Identify which cell holds the provided text, then report its [X, Y] central coordinate. 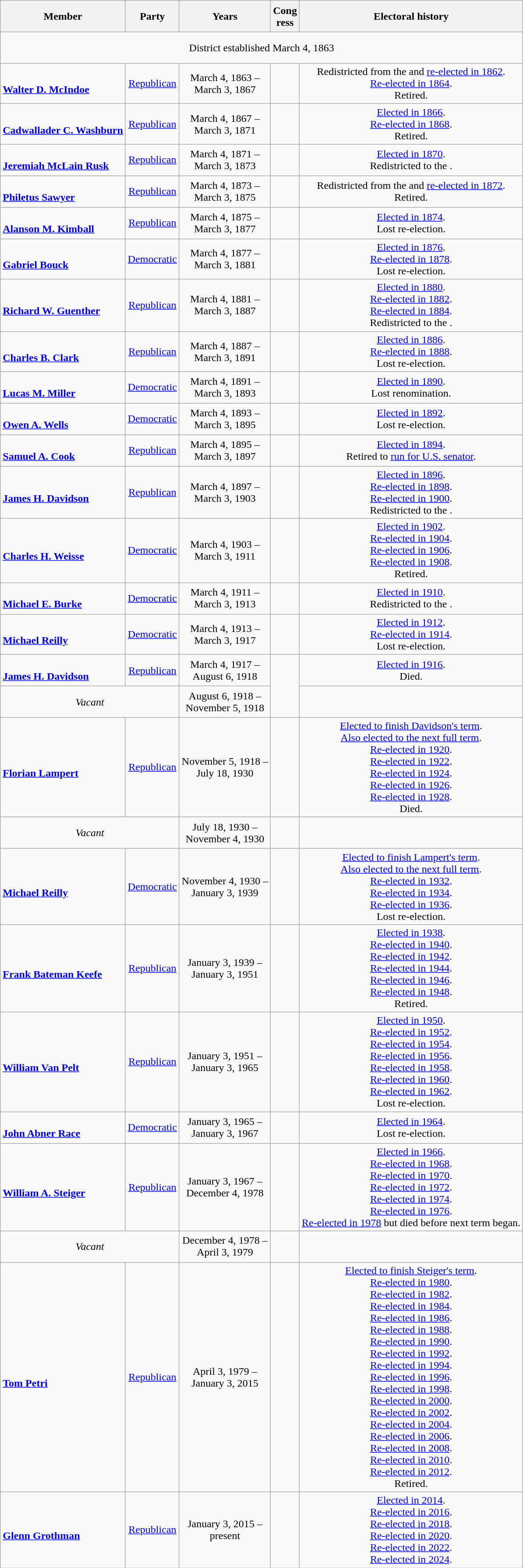
March 4, 1891 –March 3, 1893 [225, 387]
January 3, 2015 –present [225, 1530]
Charles H. Weisse [63, 550]
William A. Steiger [63, 1187]
March 4, 1895 –March 3, 1897 [225, 451]
March 4, 1913 –March 3, 1917 [225, 634]
District established March 4, 1863 [262, 48]
Years [225, 16]
January 3, 1965 –January 3, 1967 [225, 1127]
Elected in 1886.Re-elected in 1888.Lost re-election. [411, 351]
Redistricted from the and re-elected in 1872.Retired. [411, 192]
March 4, 1917 –August 6, 1918 [225, 670]
Florian Lampert [63, 767]
Elected in 1902.Re-elected in 1904.Re-elected in 1906.Re-elected in 1908.Retired. [411, 550]
Elected in 1912.Re-elected in 1914.Lost re-election. [411, 634]
March 4, 1887 –March 3, 1891 [225, 351]
Electoral history [411, 16]
March 4, 1877 –March 3, 1881 [225, 259]
January 3, 1967 –December 4, 1978 [225, 1187]
November 4, 1930 –January 3, 1939 [225, 886]
Alanson M. Kimball [63, 223]
March 4, 1875 –March 3, 1877 [225, 223]
Jeremiah McLain Rusk [63, 160]
Elected in 1938.Re-elected in 1940.Re-elected in 1942.Re-elected in 1944.Re-elected in 1946.Re-elected in 1948.Retired. [411, 968]
William Van Pelt [63, 1061]
Elected in 1894.Retired to run for U.S. senator. [411, 451]
Congress [285, 16]
Elected in 1916.Died. [411, 670]
March 4, 1903 –March 3, 1911 [225, 550]
April 3, 1979 –January 3, 2015 [225, 1377]
Elected in 1870.Redistricted to the . [411, 160]
Elected to finish Lampert's term.Also elected to the next full term.Re-elected in 1932.Re-elected in 1934.Re-elected in 1936.Lost re-election. [411, 886]
July 18, 1930 –November 4, 1930 [225, 833]
March 4, 1897 –March 3, 1903 [225, 493]
Member [63, 16]
Glenn Grothman [63, 1530]
January 3, 1939 –January 3, 1951 [225, 968]
Elected in 1874.Lost re-election. [411, 223]
Gabriel Bouck [63, 259]
Philetus Sawyer [63, 192]
December 4, 1978 –April 3, 1979 [225, 1247]
Cadwallader C. Washburn [63, 124]
March 4, 1873 –March 3, 1875 [225, 192]
Frank Bateman Keefe [63, 968]
November 5, 1918 –July 18, 1930 [225, 767]
Elected in 1896.Re-elected in 1898.Re-elected in 1900.Redistricted to the . [411, 493]
March 4, 1881 –March 3, 1887 [225, 305]
Walter D. McIndoe [63, 84]
Elected in 1950.Re-elected in 1952.Re-elected in 1954.Re-elected in 1956.Re-elected in 1958.Re-elected in 1960.Re-elected in 1962.Lost re-election. [411, 1061]
March 4, 1863 –March 3, 1867 [225, 84]
Redistricted from the and re-elected in 1862.Re-elected in 1864.Retired. [411, 84]
Richard W. Guenther [63, 305]
Elected in 2014.Re-elected in 2016.Re-elected in 2018.Re-elected in 2020.Re-elected in 2022.Re-elected in 2024. [411, 1530]
Michael E. Burke [63, 598]
Party [152, 16]
August 6, 1918 –November 5, 1918 [225, 702]
Tom Petri [63, 1377]
March 4, 1911 –March 3, 1913 [225, 598]
Elected in 1866.Re-elected in 1868.Retired. [411, 124]
March 4, 1871 –March 3, 1873 [225, 160]
March 4, 1867 –March 3, 1871 [225, 124]
Elected in 1892.Lost re-election. [411, 419]
March 4, 1893 –March 3, 1895 [225, 419]
Charles B. Clark [63, 351]
John Abner Race [63, 1127]
Lucas M. Miller [63, 387]
Elected in 1964.Lost re-election. [411, 1127]
Samuel A. Cook [63, 451]
January 3, 1951 –January 3, 1965 [225, 1061]
Elected in 1910.Redistricted to the . [411, 598]
Elected in 1880.Re-elected in 1882.Re-elected in 1884.Redistricted to the . [411, 305]
Elected in 1890.Lost renomination. [411, 387]
Owen A. Wells [63, 419]
Elected in 1876.Re-elected in 1878.Lost re-election. [411, 259]
